Detect which cell encompasses the target text, then output its [x, y] center coordinate. 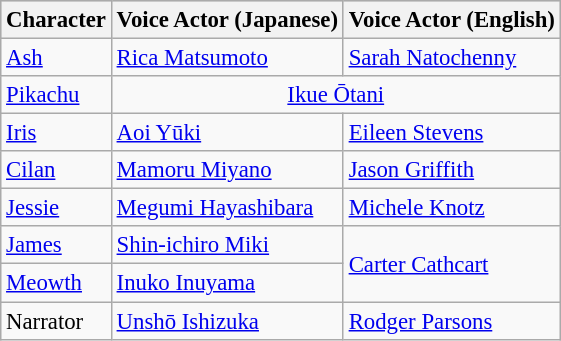
Rica Matsumoto [227, 57]
Pikachu [56, 95]
Mamoru Miyano [227, 170]
Megumi Hayashibara [227, 208]
Inuko Inuyama [227, 283]
Ash [56, 57]
Sarah Natochenny [452, 57]
Eileen Stevens [452, 133]
Jason Griffith [452, 170]
Iris [56, 133]
Shin-ichiro Miki [227, 245]
Voice Actor (Japanese) [227, 20]
Michele Knotz [452, 208]
Rodger Parsons [452, 321]
Carter Cathcart [452, 264]
Jessie [56, 208]
Unshō Ishizuka [227, 321]
Narrator [56, 321]
Aoi Yūki [227, 133]
Cilan [56, 170]
Character [56, 20]
Ikue Ōtani [336, 95]
Meowth [56, 283]
Voice Actor (English) [452, 20]
James [56, 245]
